Capture the cell that displays the provided text and extract its [x, y] central coordinate. 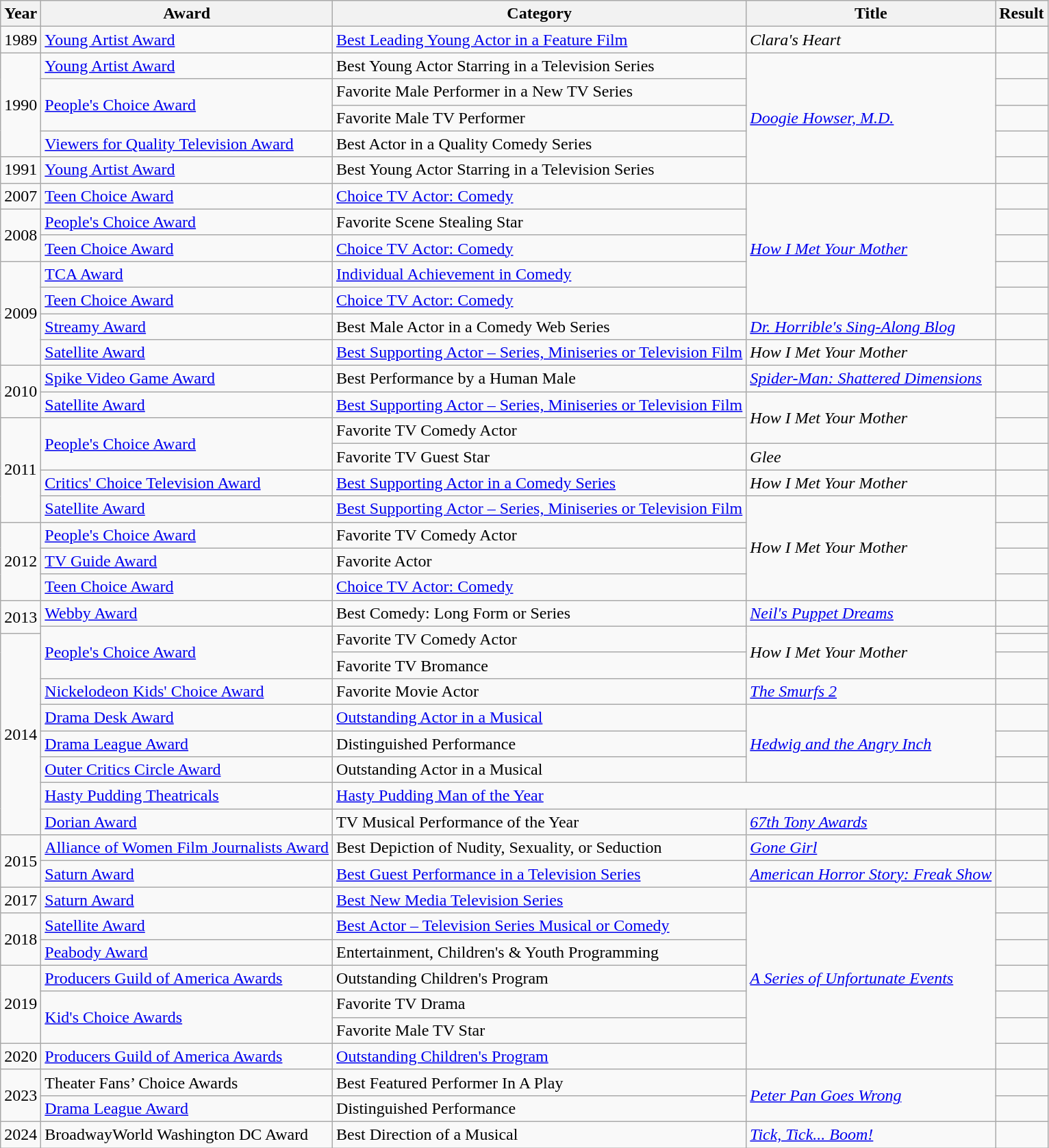
Favorite TV Bromance [540, 665]
BroadwayWorld Washington DC Award [187, 1134]
Theater Fans’ Choice Awards [187, 1082]
Best Direction of a Musical [540, 1134]
Viewers for Quality Television Award [187, 144]
2013 [21, 616]
2011 [21, 470]
Best Performance by a Human Male [540, 379]
Result [1022, 14]
Doogie Howser, M.D. [871, 118]
Best Actor in a Quality Comedy Series [540, 144]
Kid's Choice Awards [187, 1017]
Drama Desk Award [187, 717]
Favorite Male Performer in a New TV Series [540, 92]
67th Tony Awards [871, 822]
Favorite TV Drama [540, 1004]
Award [187, 14]
2014 [21, 734]
Favorite TV Guest Star [540, 457]
Category [540, 14]
Best Supporting Actor in a Comedy Series [540, 483]
Best Comedy: Long Form or Series [540, 613]
Streamy Award [187, 327]
Entertainment, Children's & Youth Programming [540, 952]
Best New Media Television Series [540, 900]
Individual Achievement in Comedy [540, 274]
Spider-Man: Shattered Dimensions [871, 379]
Best Actor – Television Series Musical or Comedy [540, 926]
Hasty Pudding Man of the Year [664, 796]
Best Leading Young Actor in a Feature Film [540, 40]
2024 [21, 1134]
Favorite Male TV Performer [540, 118]
2019 [21, 1004]
Critics' Choice Television Award [187, 483]
A Series of Unfortunate Events [871, 978]
Dr. Horrible's Sing-Along Blog [871, 327]
Favorite Actor [540, 561]
TV Musical Performance of the Year [540, 822]
Dorian Award [187, 822]
1991 [21, 170]
Favorite Movie Actor [540, 691]
American Horror Story: Freak Show [871, 874]
Webby Award [187, 613]
2009 [21, 313]
2015 [21, 861]
2008 [21, 235]
Glee [871, 457]
Outer Critics Circle Award [187, 770]
2017 [21, 900]
2023 [21, 1095]
2010 [21, 392]
Year [21, 14]
1989 [21, 40]
1990 [21, 105]
Favorite Male TV Star [540, 1030]
Best Depiction of Nudity, Sexuality, or Seduction [540, 848]
TV Guide Award [187, 561]
The Smurfs 2 [871, 691]
Tick, Tick... Boom! [871, 1134]
Nickelodeon Kids' Choice Award [187, 691]
2020 [21, 1056]
2018 [21, 939]
Best Male Actor in a Comedy Web Series [540, 327]
TCA Award [187, 274]
Alliance of Women Film Journalists Award [187, 848]
Hedwig and the Angry Inch [871, 743]
Title [871, 14]
Neil's Puppet Dreams [871, 613]
2012 [21, 561]
Gone Girl [871, 848]
Best Featured Performer In A Play [540, 1082]
Peter Pan Goes Wrong [871, 1095]
Spike Video Game Award [187, 379]
Favorite Scene Stealing Star [540, 222]
2007 [21, 196]
Hasty Pudding Theatricals [187, 796]
Peabody Award [187, 952]
Best Guest Performance in a Television Series [540, 874]
Clara's Heart [871, 40]
